Locate the cell with the specified text and output its (X, Y) center coordinate. 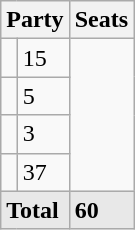
15 (43, 58)
37 (43, 172)
Total (35, 210)
5 (43, 96)
3 (43, 134)
Party (35, 20)
60 (101, 210)
Seats (101, 20)
